Return (X, Y) of the center of cell containing provided text 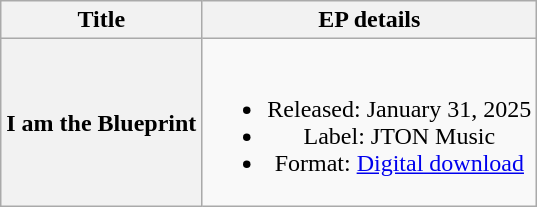
EP details (370, 20)
I am the Blueprint (102, 122)
Title (102, 20)
Released: January 31, 2025Label: JTON MusicFormat: Digital download (370, 122)
